Return the [x, y] coordinate for the center point of the cell that contains the specified text.  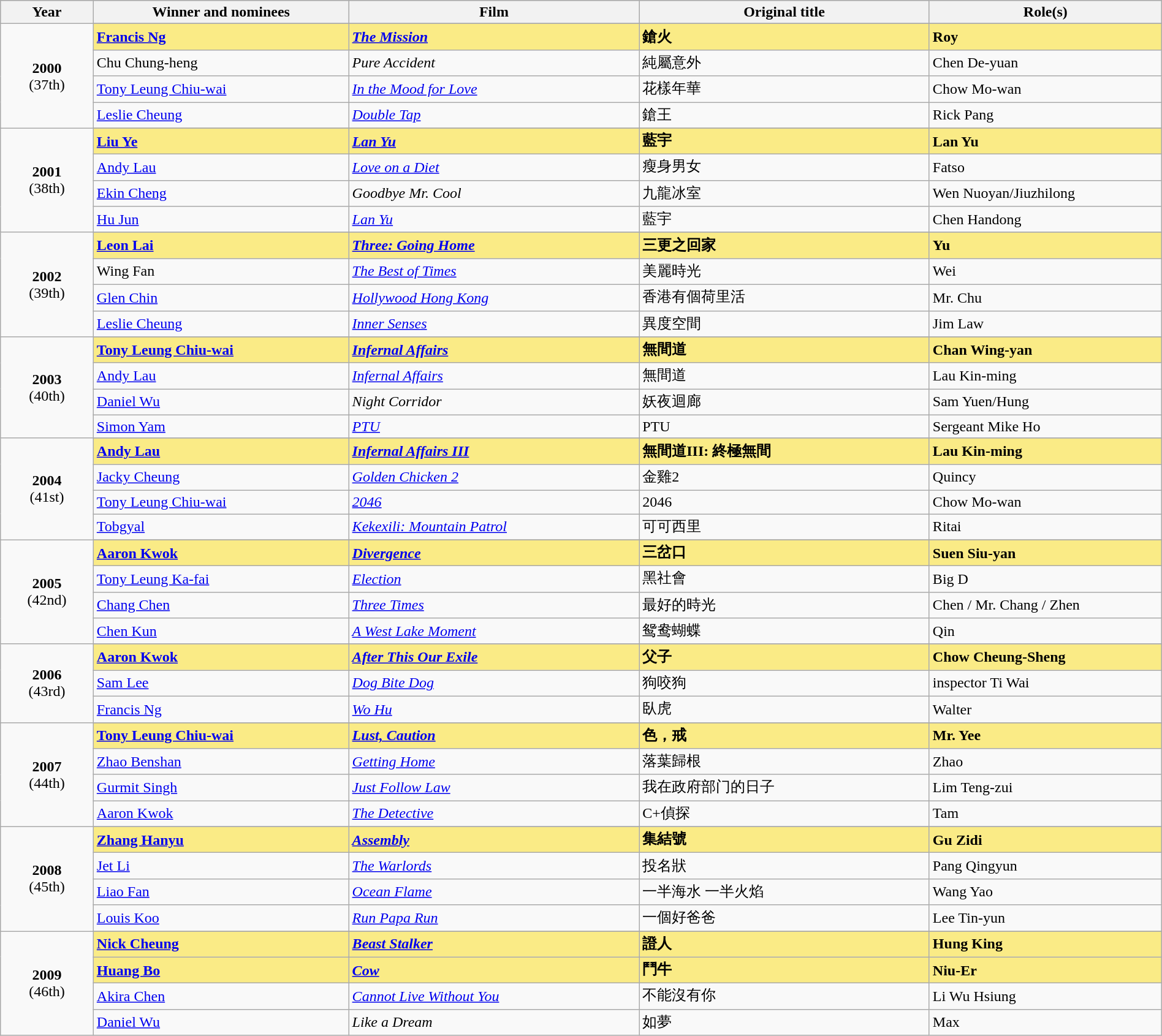
Cannot Live Without You [494, 996]
狗咬狗 [784, 684]
Qin [1046, 631]
Cow [494, 970]
Pang Qingyun [1046, 866]
臥虎 [784, 709]
純屬意外 [784, 62]
2009(46th) [47, 983]
2006(43rd) [47, 683]
Winner and nominees [221, 12]
Quincy [1046, 478]
Tony Leung Ka-fai [221, 580]
The Mission [494, 37]
2007(44th) [47, 774]
異度空間 [784, 323]
2000(37th) [47, 76]
一個好爸爸 [784, 918]
花樣年華 [784, 89]
Divergence [494, 553]
2001(38th) [47, 180]
九龍冰室 [784, 194]
Kekexili: Mountain Patrol [494, 527]
Goodbye Mr. Cool [494, 194]
鎗王 [784, 115]
Chen Handong [1046, 219]
Chan Wing-yan [1046, 350]
Hu Jun [221, 219]
Jacky Cheung [221, 478]
The Best of Times [494, 272]
Night Corridor [494, 402]
Fatso [1046, 168]
Ekin Cheng [221, 194]
Liao Fan [221, 892]
Sam Lee [221, 684]
Zhao Benshan [221, 762]
2003(40th) [47, 388]
鸳鸯蝴蝶 [784, 631]
Like a Dream [494, 1022]
Getting Home [494, 762]
鎗火 [784, 37]
投名狀 [784, 866]
Election [494, 580]
Double Tap [494, 115]
落葉歸根 [784, 762]
Rick Pang [1046, 115]
Role(s) [1046, 12]
Nick Cheung [221, 945]
三更之回家 [784, 245]
Wei [1046, 272]
Mr. Yee [1046, 735]
A West Lake Moment [494, 631]
三岔口 [784, 553]
Dog Bite Dog [494, 684]
Run Papa Run [494, 918]
Max [1046, 1022]
Zhang Hanyu [221, 839]
妖夜迴廊 [784, 402]
Niu-Er [1046, 970]
如夢 [784, 1022]
證人 [784, 945]
Glen Chin [221, 298]
金雞2 [784, 478]
Wing Fan [221, 272]
Huang Bo [221, 970]
Sergeant Mike Ho [1046, 426]
Wang Yao [1046, 892]
Assembly [494, 839]
Yu [1046, 245]
Mr. Chu [1046, 298]
最好的時光 [784, 605]
可可西里 [784, 527]
Infernal Affairs III [494, 451]
In the Mood for Love [494, 89]
Ritai [1046, 527]
父子 [784, 657]
Year [47, 12]
Lee Tin-yun [1046, 918]
Hung King [1046, 945]
香港有個荷里活 [784, 298]
Three: Going Home [494, 245]
Big D [1046, 580]
Inner Senses [494, 323]
Chow Cheung-Sheng [1046, 657]
一半海水 一半火焰 [784, 892]
Wo Hu [494, 709]
黑社會 [784, 580]
After This Our Exile [494, 657]
Simon Yam [221, 426]
2005(42nd) [47, 592]
2008(45th) [47, 879]
Wen Nuoyan/Jiuzhilong [1046, 194]
Tobgyal [221, 527]
Walter [1046, 709]
美麗時光 [784, 272]
Beast Stalker [494, 945]
Jim Law [1046, 323]
Akira Chen [221, 996]
Gurmit Singh [221, 788]
色，戒 [784, 735]
Gu Zidi [1046, 839]
The Detective [494, 814]
Zhao [1046, 762]
Lim Teng-zui [1046, 788]
2004(41st) [47, 489]
不能沒有你 [784, 996]
C+偵探 [784, 814]
Chen Kun [221, 631]
Chang Chen [221, 605]
Just Follow Law [494, 788]
Liu Ye [221, 141]
瘦身男女 [784, 168]
Original title [784, 12]
Li Wu Hsiung [1046, 996]
Chen De-yuan [1046, 62]
Leon Lai [221, 245]
Suen Siu-yan [1046, 553]
Golden Chicken 2 [494, 478]
2002(39th) [47, 284]
Jet Li [221, 866]
無間道III: 終極無間 [784, 451]
Chen / Mr. Chang / Zhen [1046, 605]
我在政府部门的日子 [784, 788]
Louis Koo [221, 918]
Pure Accident [494, 62]
Hollywood Hong Kong [494, 298]
集結號 [784, 839]
Chu Chung-heng [221, 62]
Love on a Diet [494, 168]
Roy [1046, 37]
Lust, Caution [494, 735]
Film [494, 12]
inspector Ti Wai [1046, 684]
Sam Yuen/Hung [1046, 402]
The Warlords [494, 866]
Ocean Flame [494, 892]
Tam [1046, 814]
Three Times [494, 605]
鬥牛 [784, 970]
